Provide the (x, y) coordinate of the cell's center where the given text is located.  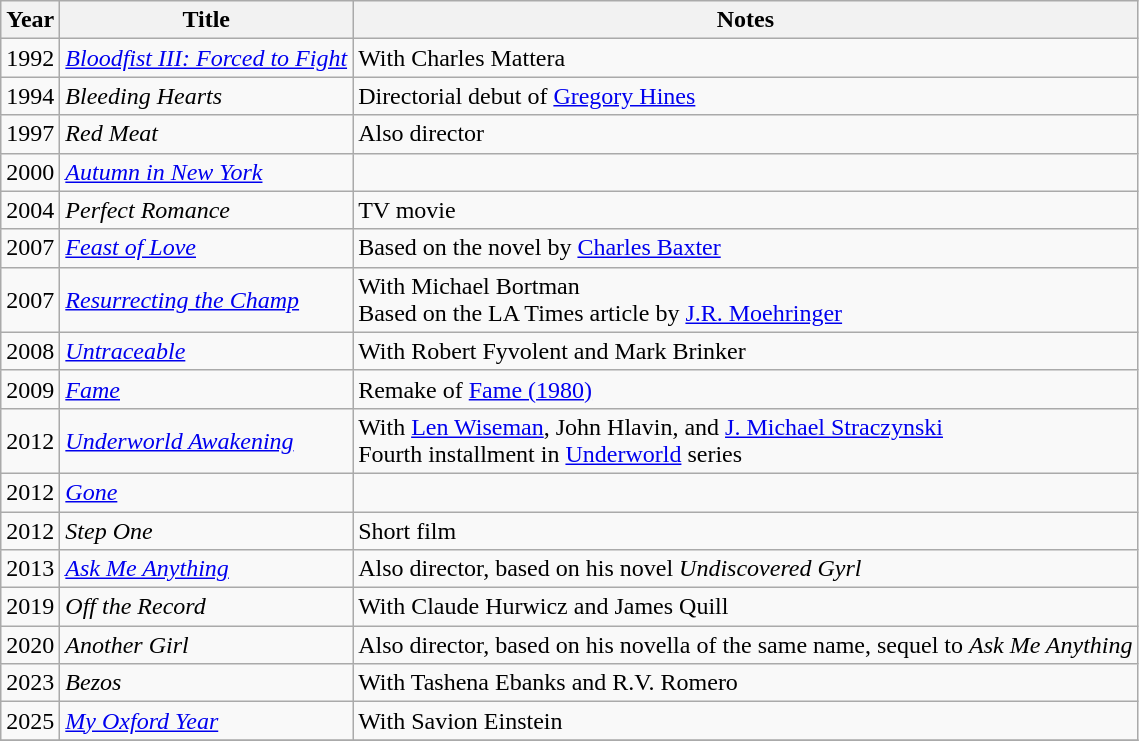
2025 (30, 721)
With Robert Fyvolent and Mark Brinker (746, 351)
Notes (746, 20)
Resurrecting the Champ (206, 300)
Also director, based on his novel Undiscovered Gyrl (746, 569)
Underworld Awakening (206, 440)
Title (206, 20)
1992 (30, 58)
2013 (30, 569)
Another Girl (206, 645)
2019 (30, 607)
2009 (30, 389)
With Tashena Ebanks and R.V. Romero (746, 683)
1997 (30, 134)
Bleeding Hearts (206, 96)
2004 (30, 210)
Step One (206, 531)
2020 (30, 645)
Untraceable (206, 351)
2000 (30, 172)
With Charles Mattera (746, 58)
Red Meat (206, 134)
Ask Me Anything (206, 569)
Also director, based on his novella of the same name, sequel to Ask Me Anything (746, 645)
Based on the novel by Charles Baxter (746, 248)
Bezos (206, 683)
Feast of Love (206, 248)
2023 (30, 683)
Also director (746, 134)
Gone (206, 492)
Bloodfist III: Forced to Fight (206, 58)
With Michael Bortman Based on the LA Times article by J.R. Moehringer (746, 300)
Fame (206, 389)
Perfect Romance (206, 210)
Short film (746, 531)
Year (30, 20)
Autumn in New York (206, 172)
1994 (30, 96)
Remake of Fame (1980) (746, 389)
With Len Wiseman, John Hlavin, and J. Michael StraczynskiFourth installment in Underworld series (746, 440)
Off the Record (206, 607)
With Claude Hurwicz and James Quill (746, 607)
With Savion Einstein (746, 721)
2008 (30, 351)
Directorial debut of Gregory Hines (746, 96)
TV movie (746, 210)
My Oxford Year (206, 721)
